Return [x, y] of the center of cell containing provided text 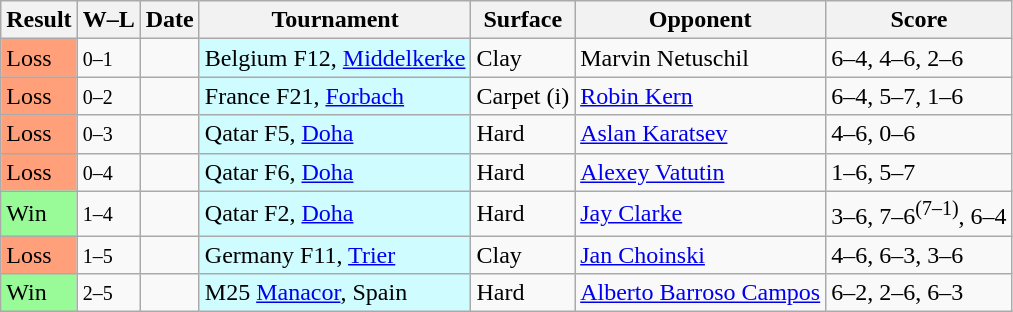
1–4 [108, 214]
Surface [523, 20]
1–6, 5–7 [919, 172]
Marvin Netuschil [700, 58]
6–2, 2–6, 6–3 [919, 293]
6–4, 5–7, 1–6 [919, 96]
2–5 [108, 293]
6–4, 4–6, 2–6 [919, 58]
Carpet (i) [523, 96]
Tournament [335, 20]
Belgium F12, Middelkerke [335, 58]
0–2 [108, 96]
4–6, 6–3, 3–6 [919, 255]
Jay Clarke [700, 214]
Alexey Vatutin [700, 172]
W–L [108, 20]
Robin Kern [700, 96]
0–4 [108, 172]
Qatar F2, Doha [335, 214]
Score [919, 20]
Germany F11, Trier [335, 255]
1–5 [108, 255]
M25 Manacor, Spain [335, 293]
Opponent [700, 20]
Qatar F5, Doha [335, 134]
0–1 [108, 58]
Aslan Karatsev [700, 134]
4–6, 0–6 [919, 134]
Jan Choinski [700, 255]
France F21, Forbach [335, 96]
Date [170, 20]
0–3 [108, 134]
Qatar F6, Doha [335, 172]
3–6, 7–6(7–1), 6–4 [919, 214]
Alberto Barroso Campos [700, 293]
Result [39, 20]
